Output the (X, Y) coordinate of the center of the cell containing the given text.  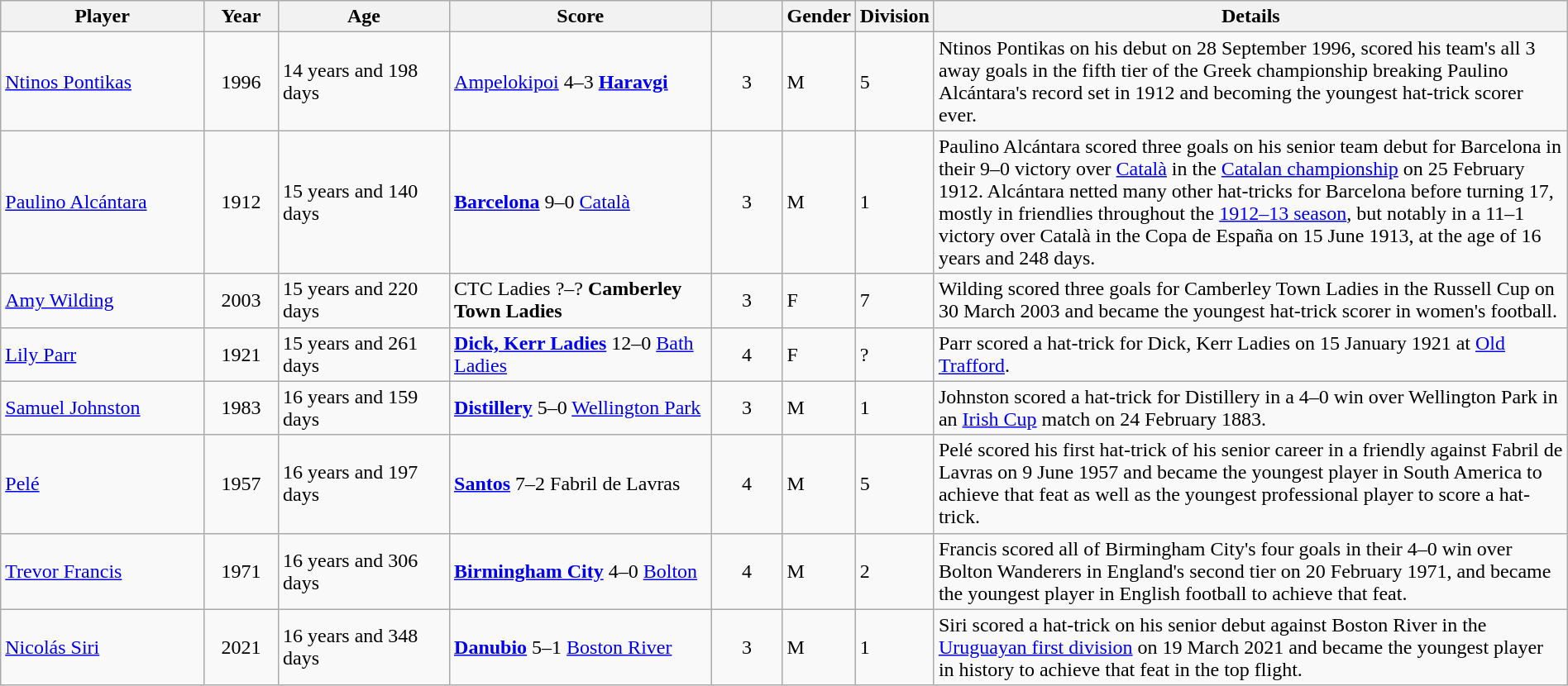
1996 (241, 81)
CTC Ladies ?–? Camberley Town Ladies (581, 301)
Amy Wilding (103, 301)
1921 (241, 354)
1983 (241, 408)
Score (581, 17)
Player (103, 17)
Pelé (103, 484)
Barcelona 9–0 Català (581, 202)
Danubio 5–1 Boston River (581, 647)
Gender (819, 17)
15 years and 140 days (364, 202)
Santos 7–2 Fabril de Lavras (581, 484)
Dick, Kerr Ladies 12–0 Bath Ladies (581, 354)
16 years and 159 days (364, 408)
Lily Parr (103, 354)
Paulino Alcántara (103, 202)
2003 (241, 301)
Age (364, 17)
1971 (241, 571)
Trevor Francis (103, 571)
Ntinos Pontikas (103, 81)
2021 (241, 647)
Details (1250, 17)
Parr scored a hat-trick for Dick, Kerr Ladies on 15 January 1921 at Old Trafford. (1250, 354)
2 (895, 571)
Nicolás Siri (103, 647)
Distillery 5–0 Wellington Park (581, 408)
Division (895, 17)
? (895, 354)
7 (895, 301)
Year (241, 17)
Birmingham City 4–0 Bolton (581, 571)
16 years and 306 days (364, 571)
14 years and 198 days (364, 81)
1912 (241, 202)
Ampelokipoi 4–3 Haravgi (581, 81)
1957 (241, 484)
Johnston scored a hat-trick for Distillery in a 4–0 win over Wellington Park in an Irish Cup match on 24 February 1883. (1250, 408)
15 years and 261 days (364, 354)
16 years and 348 days (364, 647)
Samuel Johnston (103, 408)
15 years and 220 days (364, 301)
16 years and 197 days (364, 484)
